For the text-containing cell, return its midpoint in (x, y) coordinate format. 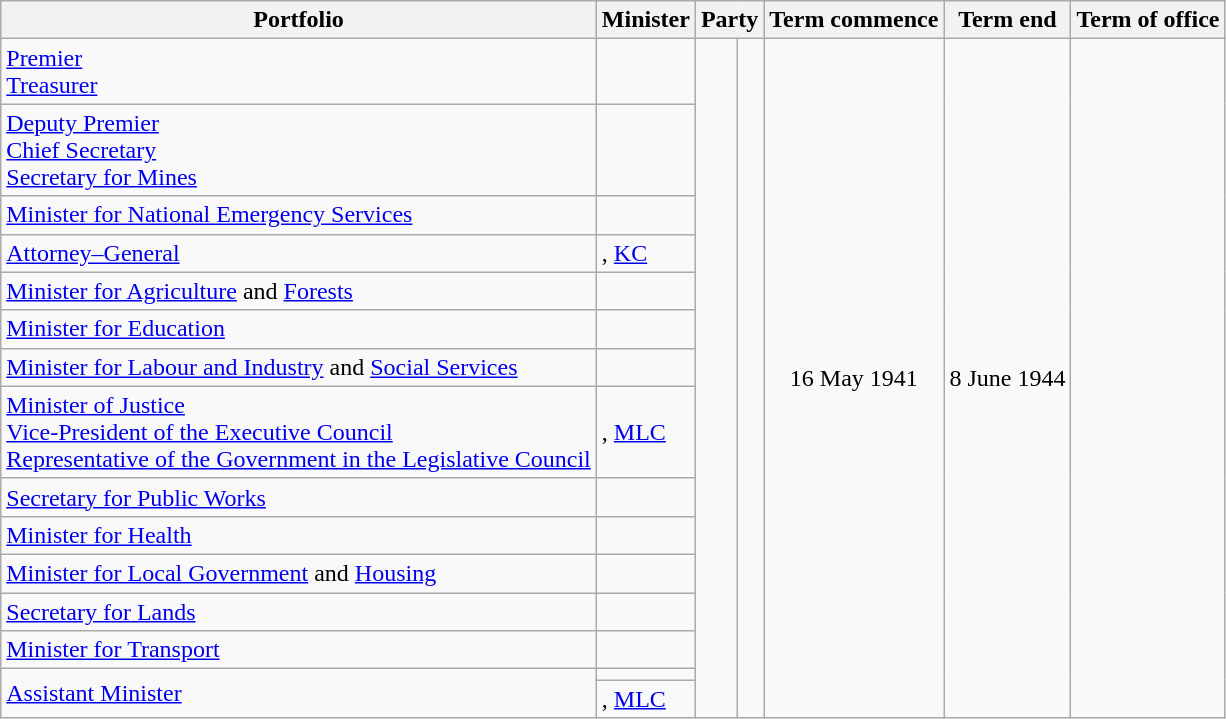
Minister for Local Government and Housing (299, 573)
Minister (646, 20)
Minister for Education (299, 329)
PremierTreasurer (299, 72)
Deputy PremierChief SecretarySecretary for Mines (299, 150)
, KC (646, 253)
Minister for Agriculture and Forests (299, 291)
Secretary for Public Works (299, 497)
16 May 1941 (854, 378)
Minister of JusticeVice-President of the Executive CouncilRepresentative of the Government in the Legislative Council (299, 432)
Attorney–General (299, 253)
Minister for National Emergency Services (299, 215)
Party (729, 20)
Term of office (1148, 20)
Minister for Transport (299, 650)
Secretary for Lands (299, 611)
Assistant Minister (299, 694)
Minister for Health (299, 535)
Portfolio (299, 20)
Term commence (854, 20)
Term end (1008, 20)
Minister for Labour and Industry and Social Services (299, 367)
8 June 1944 (1008, 378)
